From the cell containing the given text, extract its center point as [x, y] coordinate. 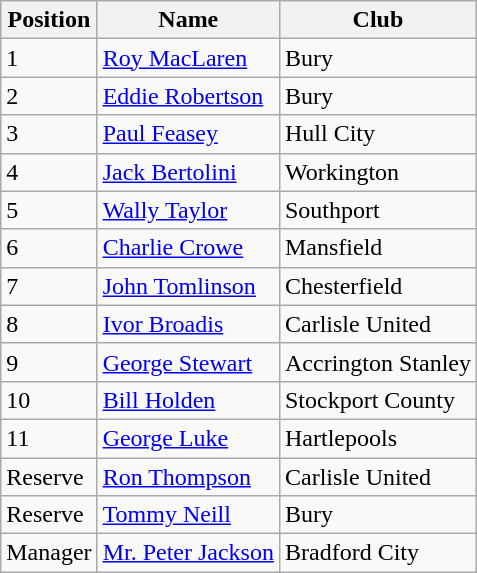
Southport [378, 210]
Ron Thompson [188, 477]
Hartlepools [378, 438]
Wally Taylor [188, 210]
11 [49, 438]
8 [49, 324]
Charlie Crowe [188, 248]
Manager [49, 553]
Hull City [378, 134]
4 [49, 172]
5 [49, 210]
Paul Feasey [188, 134]
9 [49, 362]
George Luke [188, 438]
Ivor Broadis [188, 324]
Name [188, 20]
2 [49, 96]
George Stewart [188, 362]
10 [49, 400]
Jack Bertolini [188, 172]
1 [49, 58]
Position [49, 20]
Mansfield [378, 248]
Roy MacLaren [188, 58]
Workington [378, 172]
3 [49, 134]
Accrington Stanley [378, 362]
Mr. Peter Jackson [188, 553]
Tommy Neill [188, 515]
Club [378, 20]
Bill Holden [188, 400]
Eddie Robertson [188, 96]
6 [49, 248]
Bradford City [378, 553]
7 [49, 286]
John Tomlinson [188, 286]
Stockport County [378, 400]
Chesterfield [378, 286]
